From the cell containing the given text, extract its center point as [x, y] coordinate. 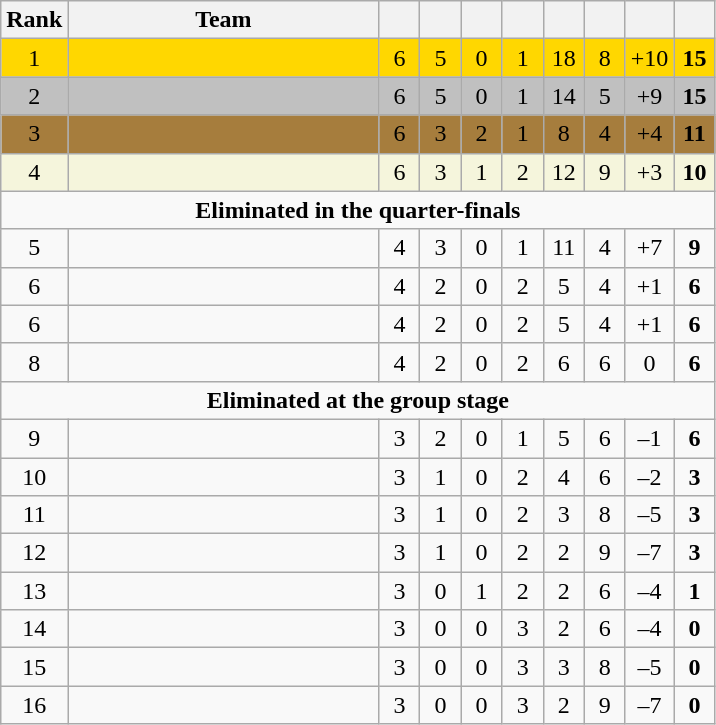
–2 [650, 477]
Team [224, 20]
+3 [650, 172]
+7 [650, 248]
13 [34, 591]
16 [34, 705]
+4 [650, 134]
Rank [34, 20]
Eliminated in the quarter-finals [358, 210]
–1 [650, 438]
Eliminated at the group stage [358, 400]
+9 [650, 96]
+10 [650, 58]
18 [564, 58]
